Return the (x, y) coordinate for the center point of the cell that contains the specified text.  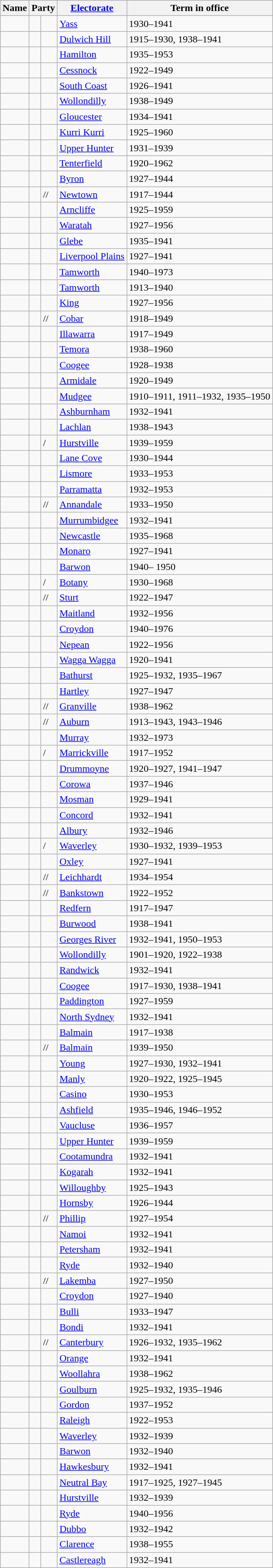
1932–1942 (200, 1529)
1932–1953 (200, 489)
Newtown (92, 194)
Burwood (92, 923)
Drummoyne (92, 769)
1930–1953 (200, 1094)
Monaro (92, 551)
Petersham (92, 1250)
Sturt (92, 598)
Gordon (92, 1405)
Hartley (92, 691)
Tenterfield (92, 163)
Parramatta (92, 489)
Bondi (92, 1327)
Party (43, 8)
1917–1925, 1927–1945 (200, 1482)
Manly (92, 1079)
Liverpool Plains (92, 256)
1928–1938 (200, 365)
King (92, 303)
Lakemba (92, 1281)
1918–1949 (200, 318)
Kurri Kurri (92, 132)
Lane Cove (92, 458)
1910–1911, 1911–1932, 1935–1950 (200, 396)
Lachlan (92, 427)
1920–1922, 1925–1945 (200, 1079)
1917–1952 (200, 753)
Corowa (92, 784)
Bathurst (92, 675)
Namoi (92, 1234)
Armidale (92, 380)
1915–1930, 1938–1941 (200, 39)
1927–1940 (200, 1296)
1925–1932, 1935–1946 (200, 1389)
Redfern (92, 908)
1925–1943 (200, 1188)
1920–1927, 1941–1947 (200, 769)
1927–1950 (200, 1281)
Gloucester (92, 117)
1925–1960 (200, 132)
Woollahra (92, 1374)
1927–1947 (200, 691)
Paddington (92, 1001)
Lismore (92, 474)
Raleigh (92, 1420)
1934–1954 (200, 877)
Orange (92, 1358)
1917–1930, 1938–1941 (200, 986)
1922–1949 (200, 70)
Dubbo (92, 1529)
1920–1949 (200, 380)
Albury (92, 830)
1940–1973 (200, 272)
Dulwich Hill (92, 39)
1933–1953 (200, 474)
Ashfield (92, 1110)
Randwick (92, 970)
1932–1946 (200, 830)
Georges River (92, 939)
Vaucluse (92, 1125)
South Coast (92, 86)
Leichhardt (92, 877)
1930–1968 (200, 582)
1913–1940 (200, 287)
Hornsby (92, 1203)
Maitland (92, 613)
Ashburnham (92, 411)
1932–1956 (200, 613)
Term in office (200, 8)
Temora (92, 349)
1917–1938 (200, 1032)
1933–1950 (200, 505)
1933–1947 (200, 1312)
1922–1952 (200, 892)
North Sydney (92, 1017)
Annandale (92, 505)
1930–1932, 1939–1953 (200, 846)
Marrickville (92, 753)
1901–1920, 1922–1938 (200, 955)
1922–1947 (200, 598)
1922–1956 (200, 644)
1927–1959 (200, 1001)
1931–1939 (200, 148)
Hawkesbury (92, 1467)
Willoughby (92, 1188)
Byron (92, 179)
Castlereagh (92, 1560)
1929–1941 (200, 799)
1920–1962 (200, 163)
1927–1944 (200, 179)
1935–1941 (200, 241)
1926–1932, 1935–1962 (200, 1343)
Illawarra (92, 334)
Newcastle (92, 536)
1938–1960 (200, 349)
1930–1941 (200, 24)
1940–1976 (200, 629)
1938–1955 (200, 1544)
1935–1953 (200, 55)
1917–1947 (200, 908)
Electorate (92, 8)
Granville (92, 707)
Concord (92, 815)
1939–1950 (200, 1048)
Clarence (92, 1544)
1937–1952 (200, 1405)
Arncliffe (92, 210)
1935–1946, 1946–1952 (200, 1110)
Botany (92, 582)
Neutral Bay (92, 1482)
Casino (92, 1094)
1940–1956 (200, 1513)
Auburn (92, 722)
Murray (92, 738)
Mudgee (92, 396)
Young (92, 1063)
Phillip (92, 1219)
1938–1941 (200, 923)
Waratah (92, 225)
1926–1944 (200, 1203)
1925–1932, 1935–1967 (200, 675)
Cessnock (92, 70)
1930–1944 (200, 458)
Kogarah (92, 1172)
Nepean (92, 644)
Wagga Wagga (92, 660)
1938–1943 (200, 427)
1932–1941, 1950–1953 (200, 939)
1922–1953 (200, 1420)
1920–1941 (200, 660)
Goulburn (92, 1389)
1917–1949 (200, 334)
Cootamundra (92, 1156)
Mosman (92, 799)
1913–1943, 1943–1946 (200, 722)
1934–1941 (200, 117)
1938–1949 (200, 101)
1926–1941 (200, 86)
1927–1930, 1932–1941 (200, 1063)
1940– 1950 (200, 567)
Oxley (92, 861)
Cobar (92, 318)
1932–1973 (200, 738)
Murrumbidgee (92, 520)
Bankstown (92, 892)
1927–1954 (200, 1219)
Yass (92, 24)
Glebe (92, 241)
1925–1959 (200, 210)
Bulli (92, 1312)
Name (15, 8)
Hamilton (92, 55)
1935–1968 (200, 536)
1936–1957 (200, 1125)
Canterbury (92, 1343)
1917–1944 (200, 194)
1937–1946 (200, 784)
